Determine the (x, y) coordinate at the center of the cell enclosing the given text.  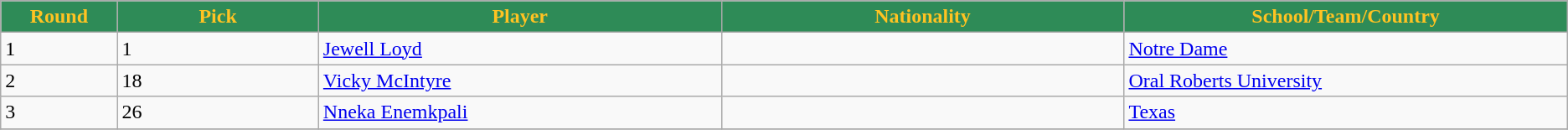
Pick (218, 17)
Vicky McIntyre (519, 81)
Player (519, 17)
Jewell Loyd (519, 49)
Round (59, 17)
Nationality (923, 17)
Texas (1345, 112)
Notre Dame (1345, 49)
School/Team/Country (1345, 17)
Oral Roberts University (1345, 81)
18 (218, 81)
26 (218, 112)
Nneka Enemkpali (519, 112)
2 (59, 81)
3 (59, 112)
